Locate the cell with the specified text and output its (X, Y) center coordinate. 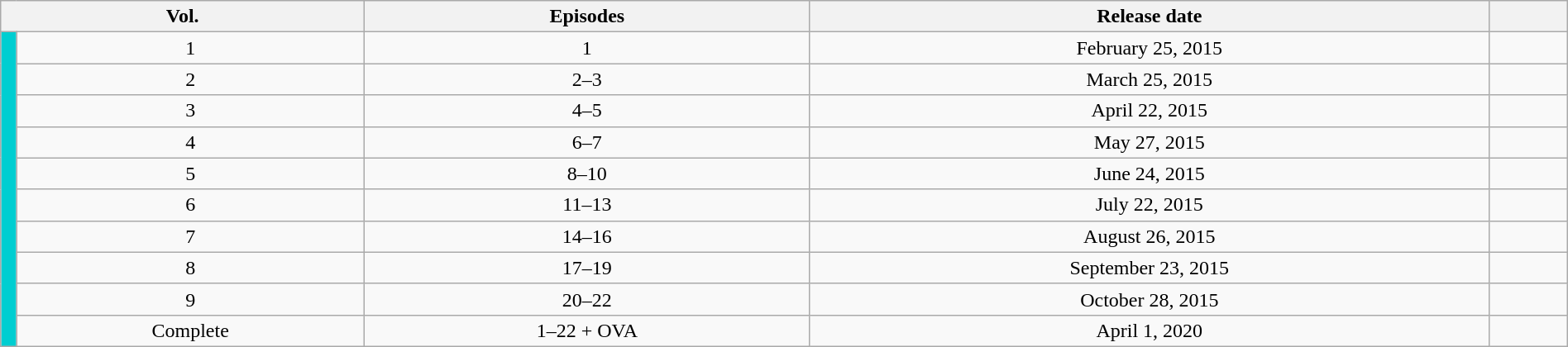
20–22 (587, 299)
August 26, 2015 (1150, 236)
October 28, 2015 (1150, 299)
11–13 (587, 205)
February 25, 2015 (1150, 48)
April 1, 2020 (1150, 330)
8 (190, 268)
Vol. (183, 17)
Complete (190, 330)
14–16 (587, 236)
Episodes (587, 17)
9 (190, 299)
March 25, 2015 (1150, 79)
5 (190, 173)
3 (190, 111)
6 (190, 205)
June 24, 2015 (1150, 173)
April 22, 2015 (1150, 111)
May 27, 2015 (1150, 142)
Release date (1150, 17)
September 23, 2015 (1150, 268)
17–19 (587, 268)
July 22, 2015 (1150, 205)
2 (190, 79)
6–7 (587, 142)
1–22 + OVA (587, 330)
8–10 (587, 173)
2–3 (587, 79)
4–5 (587, 111)
7 (190, 236)
4 (190, 142)
